Detect which cell encompasses the target text, then output its (X, Y) center coordinate. 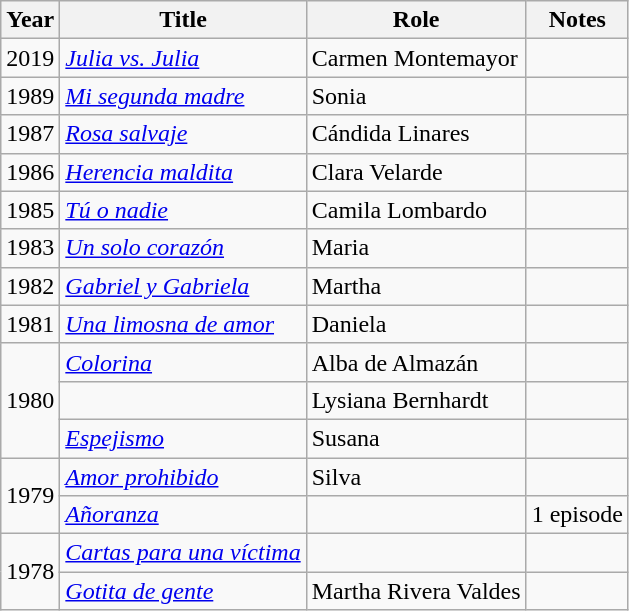
Julia vs. Julia (183, 58)
2019 (30, 58)
Maria (416, 248)
Gotita de gente (183, 591)
Añoranza (183, 515)
Una limosna de amor (183, 324)
Martha (416, 286)
Herencia maldita (183, 172)
1978 (30, 572)
Martha Rivera Valdes (416, 591)
Sonia (416, 96)
Amor prohibido (183, 477)
1985 (30, 210)
1982 (30, 286)
Silva (416, 477)
Gabriel y Gabriela (183, 286)
Notes (577, 20)
Daniela (416, 324)
1979 (30, 496)
Lysiana Bernhardt (416, 400)
Tú o nadie (183, 210)
Year (30, 20)
Rosa salvaje (183, 134)
1981 (30, 324)
1980 (30, 400)
Role (416, 20)
1987 (30, 134)
Camila Lombardo (416, 210)
Colorina (183, 362)
1989 (30, 96)
Mi segunda madre (183, 96)
Un solo corazón (183, 248)
1983 (30, 248)
Carmen Montemayor (416, 58)
1 episode (577, 515)
Title (183, 20)
Clara Velarde (416, 172)
Susana (416, 438)
Cartas para una víctima (183, 553)
Espejismo (183, 438)
Alba de Almazán (416, 362)
1986 (30, 172)
Cándida Linares (416, 134)
